Detect which cell encompasses the target text, then output its [x, y] center coordinate. 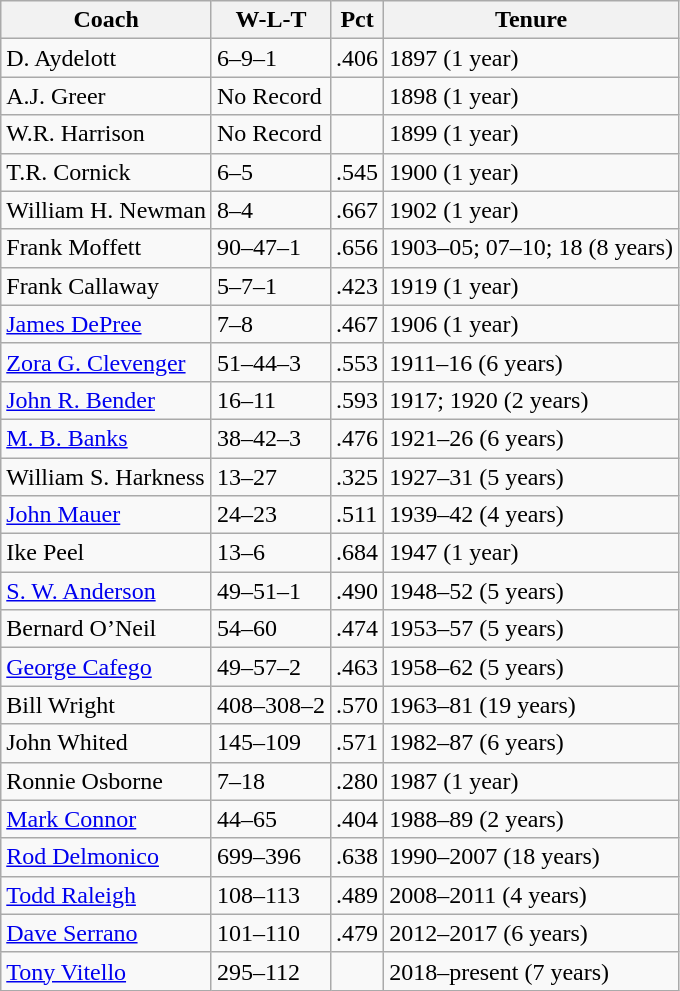
1947 (1 year) [532, 553]
13–6 [270, 553]
.553 [358, 362]
7–18 [270, 781]
.489 [358, 895]
6–5 [270, 172]
.511 [358, 515]
A.J. Greer [106, 96]
W.R. Harrison [106, 134]
1990–2007 (18 years) [532, 857]
49–57–2 [270, 667]
1921–26 (6 years) [532, 438]
1927–31 (5 years) [532, 477]
.467 [358, 324]
7–8 [270, 324]
16–11 [270, 400]
M. B. Banks [106, 438]
1987 (1 year) [532, 781]
Rod Delmonico [106, 857]
Frank Callaway [106, 286]
295–112 [270, 971]
1900 (1 year) [532, 172]
1899 (1 year) [532, 134]
.638 [358, 857]
1906 (1 year) [532, 324]
1903–05; 07–10; 18 (8 years) [532, 248]
John Mauer [106, 515]
108–113 [270, 895]
.570 [358, 705]
1917; 1920 (2 years) [532, 400]
George Cafego [106, 667]
Ike Peel [106, 553]
51–44–3 [270, 362]
.474 [358, 629]
1963–81 (19 years) [532, 705]
.684 [358, 553]
1939–42 (4 years) [532, 515]
1902 (1 year) [532, 210]
6–9–1 [270, 58]
.571 [358, 743]
90–47–1 [270, 248]
.423 [358, 286]
John Whited [106, 743]
James DePree [106, 324]
Dave Serrano [106, 933]
.325 [358, 477]
.593 [358, 400]
D. Aydelott [106, 58]
101–110 [270, 933]
Ronnie Osborne [106, 781]
49–51–1 [270, 591]
Coach [106, 20]
408–308–2 [270, 705]
Todd Raleigh [106, 895]
1958–62 (5 years) [532, 667]
Zora G. Clevenger [106, 362]
.404 [358, 819]
John R. Bender [106, 400]
Pct [358, 20]
2012–2017 (6 years) [532, 933]
William H. Newman [106, 210]
1982–87 (6 years) [532, 743]
699–396 [270, 857]
Frank Moffett [106, 248]
.280 [358, 781]
.545 [358, 172]
.463 [358, 667]
.490 [358, 591]
44–65 [270, 819]
1953–57 (5 years) [532, 629]
Mark Connor [106, 819]
William S. Harkness [106, 477]
1911–16 (6 years) [532, 362]
W-L-T [270, 20]
54–60 [270, 629]
1898 (1 year) [532, 96]
5–7–1 [270, 286]
.667 [358, 210]
2008–2011 (4 years) [532, 895]
S. W. Anderson [106, 591]
1919 (1 year) [532, 286]
T.R. Cornick [106, 172]
2018–present (7 years) [532, 971]
.476 [358, 438]
.479 [358, 933]
8–4 [270, 210]
.406 [358, 58]
.656 [358, 248]
Bernard O’Neil [106, 629]
Bill Wright [106, 705]
24–23 [270, 515]
38–42–3 [270, 438]
145–109 [270, 743]
1897 (1 year) [532, 58]
1988–89 (2 years) [532, 819]
1948–52 (5 years) [532, 591]
Tenure [532, 20]
13–27 [270, 477]
Tony Vitello [106, 971]
